For the text-containing cell, return its midpoint in (X, Y) coordinate format. 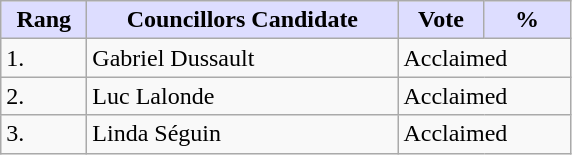
% (527, 20)
1. (44, 58)
Rang (44, 20)
Linda Séguin (242, 134)
Luc Lalonde (242, 96)
2. (44, 96)
Gabriel Dussault (242, 58)
Vote (441, 20)
Councillors Candidate (242, 20)
3. (44, 134)
